Output the (X, Y) coordinate of the center of the cell containing the given text.  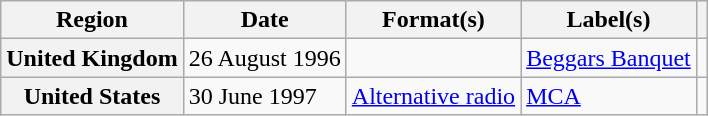
Format(s) (433, 20)
Alternative radio (433, 96)
Date (264, 20)
26 August 1996 (264, 58)
Beggars Banquet (609, 58)
United Kingdom (92, 58)
MCA (609, 96)
30 June 1997 (264, 96)
Label(s) (609, 20)
Region (92, 20)
United States (92, 96)
